Detect which cell encompasses the target text, then output its [X, Y] center coordinate. 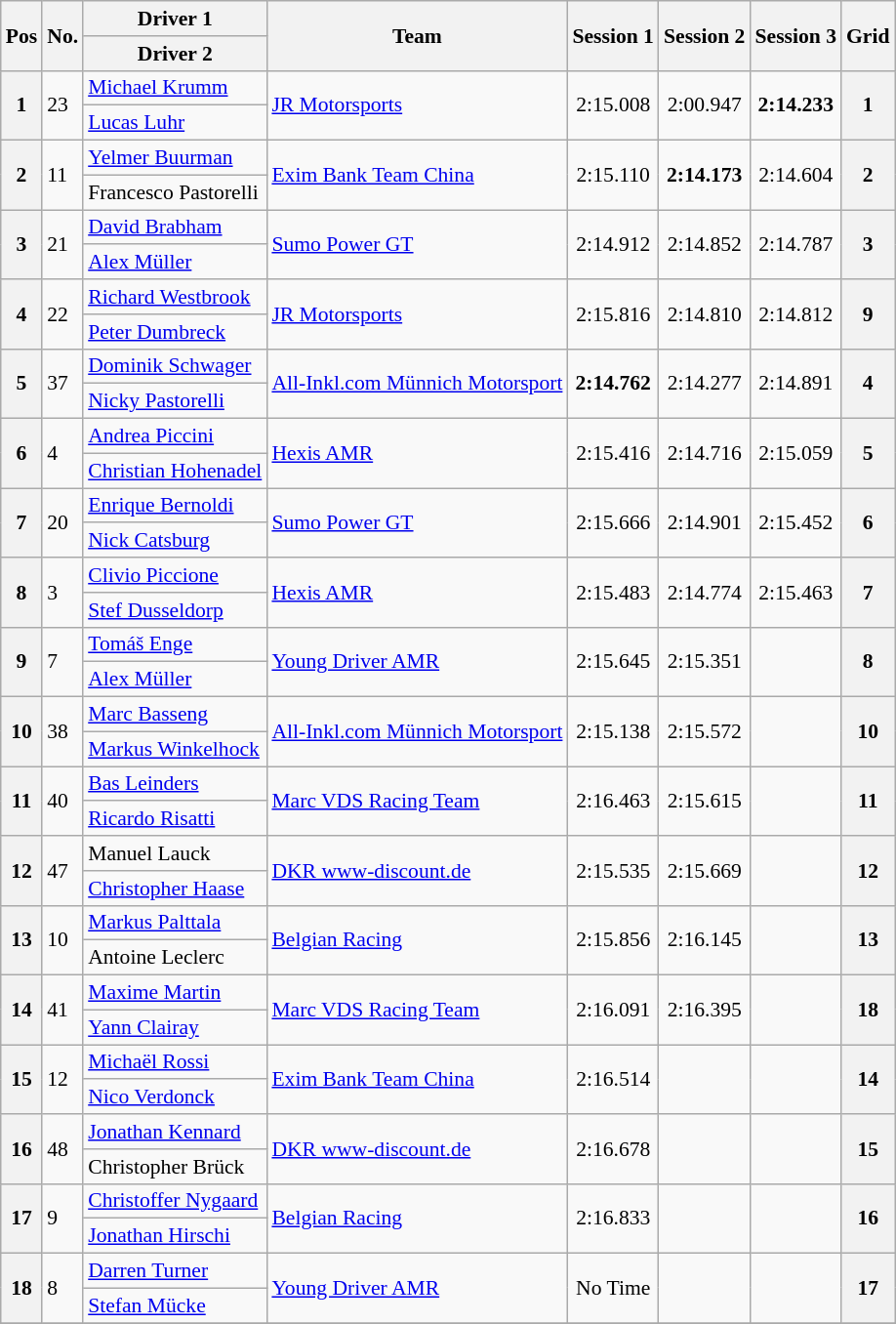
Christoffer Nygaard [175, 1201]
Ricardo Risatti [175, 819]
David Brabham [175, 228]
Michaël Rossi [175, 1062]
Bas Leinders [175, 784]
2:14.812 [795, 314]
Marc Basseng [175, 715]
2:15.615 [705, 801]
Driver 1 [175, 19]
No Time [613, 1289]
2:14.762 [613, 383]
2:15.351 [705, 662]
2:15.666 [613, 523]
20 [62, 523]
Session 3 [795, 35]
Darren Turner [175, 1271]
2:14.810 [705, 314]
Tomáš Enge [175, 644]
2:15.483 [613, 592]
48 [62, 1148]
2:14.604 [795, 176]
Andrea Piccini [175, 436]
Nick Catsburg [175, 541]
2:14.277 [705, 383]
41 [62, 1010]
2:16.463 [613, 801]
2:14.912 [613, 244]
2:15.816 [613, 314]
Team [417, 35]
Richard Westbrook [175, 297]
2:14.891 [795, 383]
Nicky Pastorelli [175, 401]
Lucas Luhr [175, 123]
Jonathan Kennard [175, 1132]
2:14.852 [705, 244]
2:15.059 [795, 453]
2:14.787 [795, 244]
2:16.514 [613, 1080]
2:15.645 [613, 662]
2:15.535 [613, 871]
2:16.091 [613, 1010]
Clivio Piccione [175, 575]
2:15.572 [705, 732]
2:15.463 [795, 592]
2:14.901 [705, 523]
21 [62, 244]
22 [62, 314]
2:00.947 [705, 105]
2:15.856 [613, 939]
Nico Verdonck [175, 1097]
2:15.452 [795, 523]
Enrique Bernoldi [175, 506]
2:15.416 [613, 453]
Stef Dusseldorp [175, 610]
Maxime Martin [175, 993]
Stefan Mücke [175, 1305]
2:16.678 [613, 1148]
Yelmer Buurman [175, 158]
47 [62, 871]
40 [62, 801]
Dominik Schwager [175, 366]
2:16.833 [613, 1219]
2:16.145 [705, 939]
Jonathan Hirschi [175, 1236]
Yann Clairay [175, 1027]
2:14.716 [705, 453]
Session 2 [705, 35]
Christian Hohenadel [175, 471]
2:15.008 [613, 105]
Antoine Leclerc [175, 958]
37 [62, 383]
Peter Dumbreck [175, 332]
Session 1 [613, 35]
23 [62, 105]
Francesco Pastorelli [175, 192]
Pos [21, 35]
Michael Krumm [175, 88]
2:14.774 [705, 592]
38 [62, 732]
Driver 2 [175, 54]
Christopher Haase [175, 889]
Markus Palttala [175, 923]
2:16.395 [705, 1010]
No. [62, 35]
2:14.233 [795, 105]
Markus Winkelhock [175, 749]
Manuel Lauck [175, 853]
2:15.110 [613, 176]
Grid [869, 35]
2:14.173 [705, 176]
2:15.669 [705, 871]
Christopher Brück [175, 1167]
2:15.138 [613, 732]
